Locate the cell with the specified text and output its [X, Y] center coordinate. 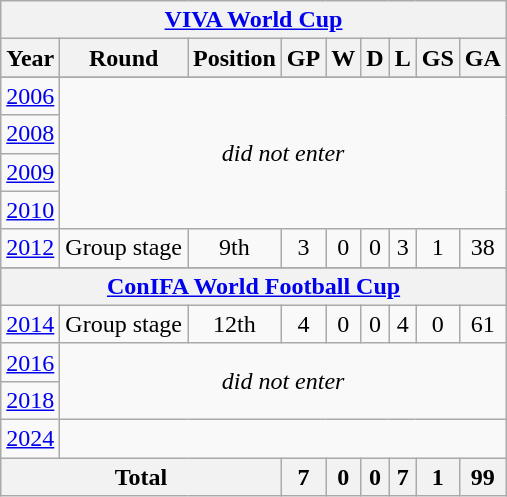
L [402, 58]
Year [30, 58]
99 [482, 477]
ConIFA World Football Cup [254, 286]
2012 [30, 248]
GA [482, 58]
61 [482, 324]
12th [235, 324]
VIVA World Cup [254, 20]
2010 [30, 210]
W [344, 58]
2014 [30, 324]
2016 [30, 362]
9th [235, 248]
Round [124, 58]
GS [438, 58]
2024 [30, 438]
2008 [30, 134]
38 [482, 248]
2006 [30, 96]
Position [235, 58]
D [375, 58]
2009 [30, 172]
GP [303, 58]
2018 [30, 400]
Total [142, 477]
